For the text-containing cell, return its midpoint in [X, Y] coordinate format. 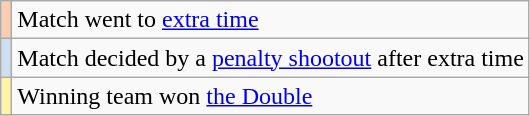
Winning team won the Double [271, 96]
Match decided by a penalty shootout after extra time [271, 58]
Match went to extra time [271, 20]
